Identify which cell holds the provided text, then report its (x, y) central coordinate. 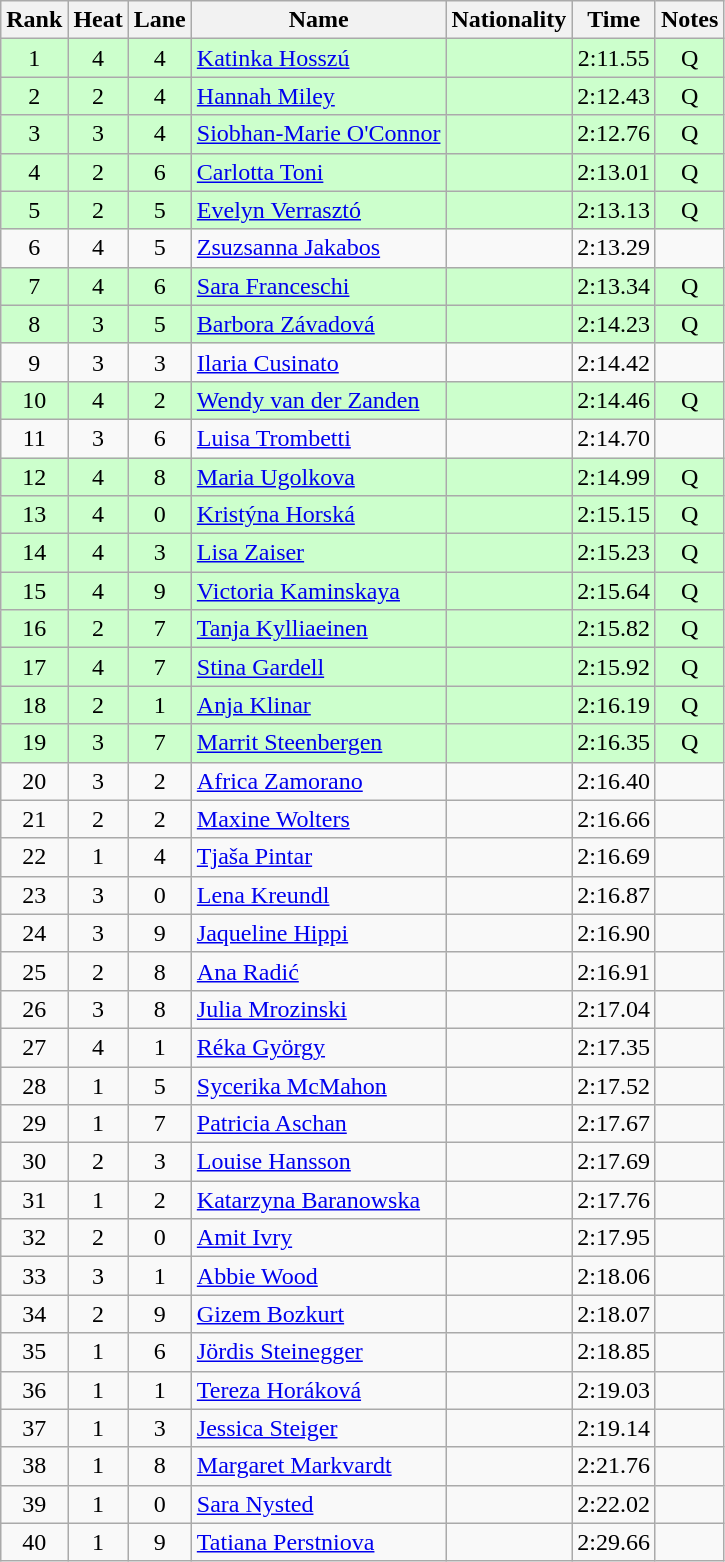
2:15.15 (614, 515)
20 (34, 781)
Sara Nysted (318, 1504)
28 (34, 1085)
40 (34, 1542)
Maxine Wolters (318, 819)
2:14.23 (614, 324)
Marrit Steenbergen (318, 743)
30 (34, 1162)
2:15.64 (614, 591)
27 (34, 1047)
Lane (160, 20)
Ilaria Cusinato (318, 362)
2:19.14 (614, 1428)
36 (34, 1390)
2:29.66 (614, 1542)
Carlotta Toni (318, 172)
Zsuzsanna Jakabos (318, 248)
21 (34, 819)
2:21.76 (614, 1466)
Lisa Zaiser (318, 553)
39 (34, 1504)
Sycerika McMahon (318, 1085)
Ana Radić (318, 971)
2:17.04 (614, 1009)
Luisa Trombetti (318, 438)
2:17.52 (614, 1085)
2:17.67 (614, 1124)
Notes (689, 20)
Nationality (509, 20)
2:14.42 (614, 362)
2:16.35 (614, 743)
Sara Franceschi (318, 286)
2:13.01 (614, 172)
2:18.07 (614, 1314)
Tereza Horáková (318, 1390)
2:15.92 (614, 667)
2:17.69 (614, 1162)
38 (34, 1466)
2:18.06 (614, 1276)
14 (34, 553)
34 (34, 1314)
15 (34, 591)
23 (34, 895)
Patricia Aschan (318, 1124)
2:17.76 (614, 1200)
2:14.99 (614, 477)
Lena Kreundl (318, 895)
Julia Mrozinski (318, 1009)
2:14.70 (614, 438)
2:12.76 (614, 134)
Tatiana Perstniova (318, 1542)
Maria Ugolkova (318, 477)
2:16.90 (614, 933)
16 (34, 629)
Tanja Kylliaeinen (318, 629)
2:15.82 (614, 629)
Africa Zamorano (318, 781)
Rank (34, 20)
26 (34, 1009)
2:15.23 (614, 553)
Gizem Bozkurt (318, 1314)
Louise Hansson (318, 1162)
Kristýna Horská (318, 515)
33 (34, 1276)
11 (34, 438)
2:16.66 (614, 819)
18 (34, 705)
Réka György (318, 1047)
Barbora Závadová (318, 324)
2:13.34 (614, 286)
2:16.87 (614, 895)
2:16.91 (614, 971)
2:12.43 (614, 96)
2:18.85 (614, 1352)
2:13.29 (614, 248)
2:16.19 (614, 705)
13 (34, 515)
25 (34, 971)
32 (34, 1238)
2:14.46 (614, 400)
Heat (98, 20)
Katarzyna Baranowska (318, 1200)
19 (34, 743)
Amit Ivry (318, 1238)
24 (34, 933)
37 (34, 1428)
2:13.13 (614, 210)
Stina Gardell (318, 667)
Name (318, 20)
Abbie Wood (318, 1276)
2:17.35 (614, 1047)
Evelyn Verrasztó (318, 210)
Tjaša Pintar (318, 857)
Katinka Hosszú (318, 58)
Wendy van der Zanden (318, 400)
2:17.95 (614, 1238)
Margaret Markvardt (318, 1466)
Jaqueline Hippi (318, 933)
17 (34, 667)
35 (34, 1352)
Time (614, 20)
31 (34, 1200)
Anja Klinar (318, 705)
2:22.02 (614, 1504)
Siobhan-Marie O'Connor (318, 134)
22 (34, 857)
2:11.55 (614, 58)
2:16.69 (614, 857)
12 (34, 477)
Jördis Steinegger (318, 1352)
2:16.40 (614, 781)
Jessica Steiger (318, 1428)
Victoria Kaminskaya (318, 591)
29 (34, 1124)
Hannah Miley (318, 96)
2:19.03 (614, 1390)
10 (34, 400)
